Return the [X, Y] coordinate for the center point of the cell that contains the specified text.  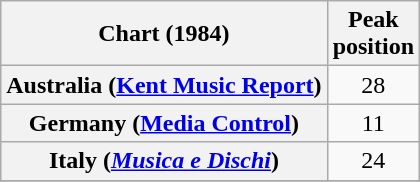
Germany (Media Control) [164, 123]
28 [373, 85]
Peakposition [373, 34]
11 [373, 123]
24 [373, 161]
Italy (Musica e Dischi) [164, 161]
Australia (Kent Music Report) [164, 85]
Chart (1984) [164, 34]
